Determine the [X, Y] coordinate at the center of the cell enclosing the given text.  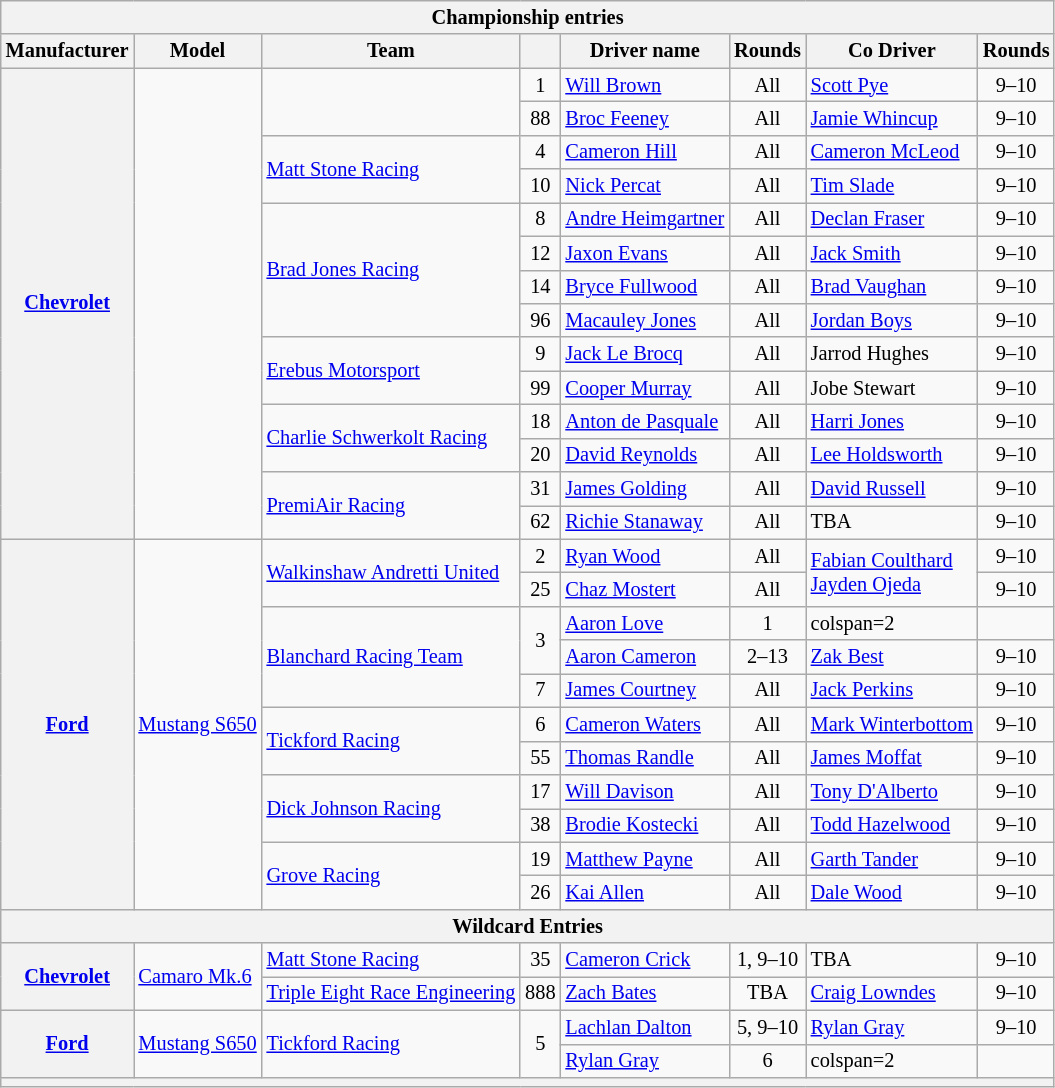
17 [540, 791]
Zach Bates [644, 993]
5 [540, 1044]
Cameron Hill [644, 152]
Cameron Crick [644, 960]
Garth Tander [892, 859]
Macauley Jones [644, 320]
Jobe Stewart [892, 388]
Tim Slade [892, 186]
Kai Allen [644, 892]
Manufacturer [68, 51]
Jordan Boys [892, 320]
Andre Heimgartner [644, 219]
14 [540, 287]
Brad Jones Racing [392, 270]
Model [198, 51]
62 [540, 522]
Dick Johnson Racing [392, 808]
7 [540, 690]
Erebus Motorsport [392, 370]
5, 9–10 [768, 1027]
9 [540, 354]
3 [540, 640]
Jack Perkins [892, 690]
Scott Pye [892, 85]
Cameron McLeod [892, 152]
Brad Vaughan [892, 287]
James Moffat [892, 758]
Grove Racing [392, 876]
31 [540, 489]
Jack Smith [892, 253]
2 [540, 556]
88 [540, 118]
Dale Wood [892, 892]
Co Driver [892, 51]
Lachlan Dalton [644, 1027]
Charlie Schwerkolt Racing [392, 438]
Jamie Whincup [892, 118]
Team [392, 51]
1, 9–10 [768, 960]
Jarrod Hughes [892, 354]
Matthew Payne [644, 859]
18 [540, 421]
8 [540, 219]
Blanchard Racing Team [392, 656]
David Russell [892, 489]
PremiAir Racing [392, 506]
Will Davison [644, 791]
Cooper Murray [644, 388]
Will Brown [644, 85]
888 [540, 993]
Nick Percat [644, 186]
Zak Best [892, 657]
Jaxon Evans [644, 253]
Cameron Waters [644, 724]
Triple Eight Race Engineering [392, 993]
Craig Lowndes [892, 993]
Lee Holdsworth [892, 455]
Aaron Love [644, 623]
Ryan Wood [644, 556]
26 [540, 892]
10 [540, 186]
David Reynolds [644, 455]
4 [540, 152]
20 [540, 455]
Todd Hazelwood [892, 825]
55 [540, 758]
James Golding [644, 489]
Mark Winterbottom [892, 724]
99 [540, 388]
35 [540, 960]
12 [540, 253]
25 [540, 589]
38 [540, 825]
Driver name [644, 51]
Championship entries [528, 17]
Thomas Randle [644, 758]
Camaro Mk.6 [198, 976]
Brodie Kostecki [644, 825]
19 [540, 859]
Jack Le Brocq [644, 354]
Fabian Coulthard Jayden Ojeda [892, 572]
Tony D'Alberto [892, 791]
Walkinshaw Andretti United [392, 572]
Aaron Cameron [644, 657]
Wildcard Entries [528, 926]
Richie Stanaway [644, 522]
Anton de Pasquale [644, 421]
2–13 [768, 657]
Chaz Mostert [644, 589]
Broc Feeney [644, 118]
James Courtney [644, 690]
Declan Fraser [892, 219]
Harri Jones [892, 421]
Bryce Fullwood [644, 287]
96 [540, 320]
